For the text-containing cell, return its midpoint in (X, Y) coordinate format. 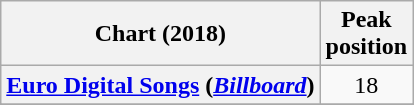
18 (366, 85)
Chart (2018) (160, 34)
Euro Digital Songs (Billboard) (160, 85)
Peak position (366, 34)
